Return the [X, Y] coordinate for the center point of the cell that contains the specified text.  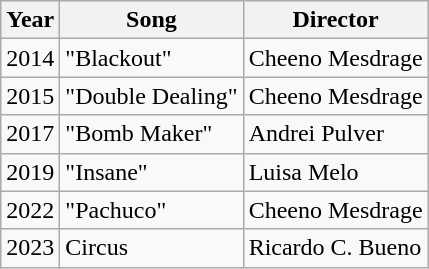
Circus [152, 248]
2017 [30, 134]
"Insane" [152, 172]
"Blackout" [152, 58]
2014 [30, 58]
Director [336, 20]
Ricardo C. Bueno [336, 248]
2015 [30, 96]
"Pachuco" [152, 210]
"Double Dealing" [152, 96]
Song [152, 20]
Andrei Pulver [336, 134]
Year [30, 20]
2019 [30, 172]
Luisa Melo [336, 172]
"Bomb Maker" [152, 134]
2022 [30, 210]
2023 [30, 248]
